Capture the cell that displays the provided text and extract its [x, y] central coordinate. 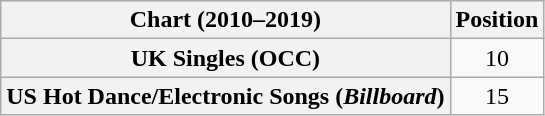
US Hot Dance/Electronic Songs (Billboard) [226, 96]
Chart (2010–2019) [226, 20]
15 [497, 96]
UK Singles (OCC) [226, 58]
10 [497, 58]
Position [497, 20]
